Detect which cell encompasses the target text, then output its [X, Y] center coordinate. 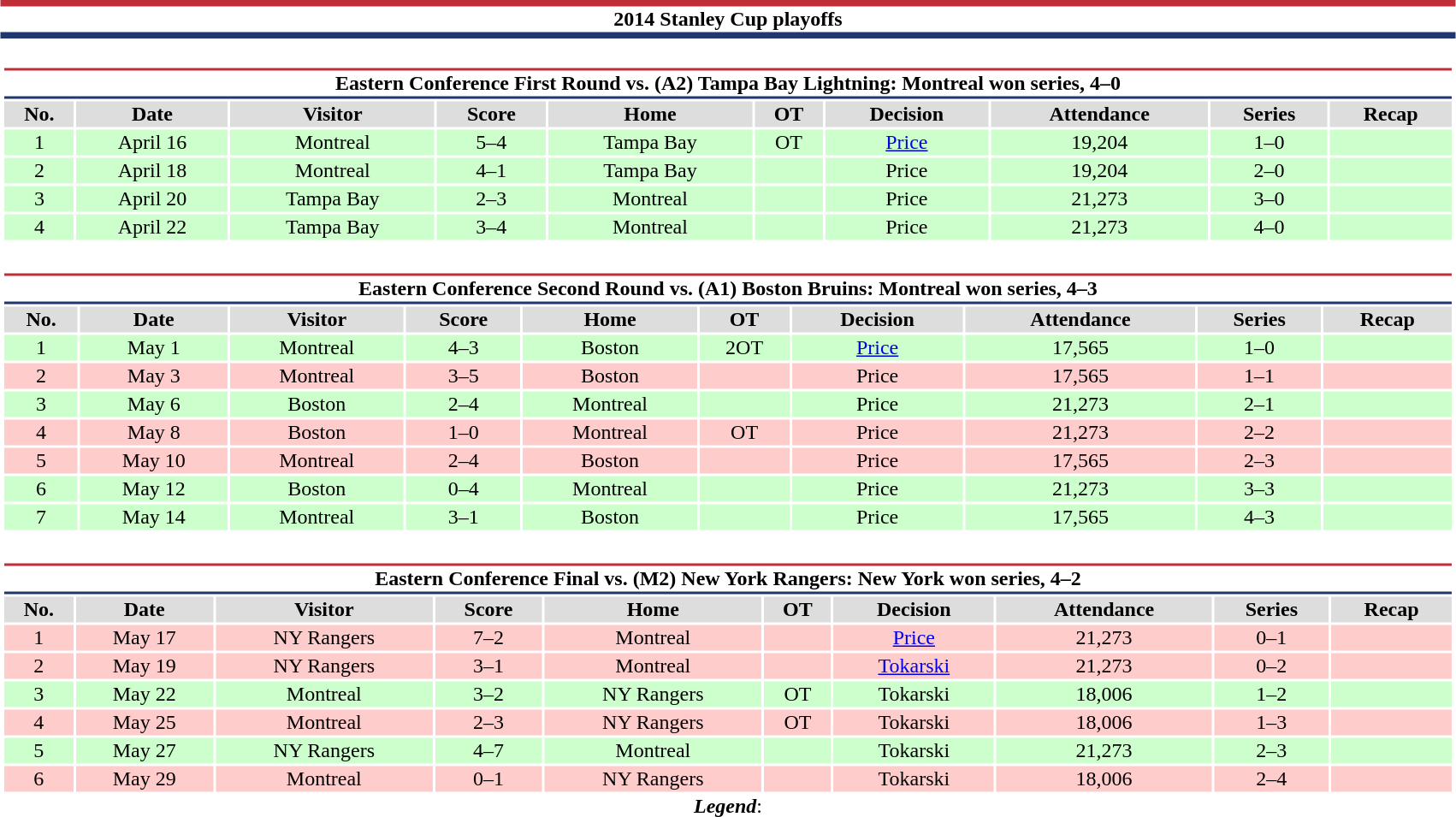
4–1 [491, 170]
May 1 [154, 348]
May 22 [144, 694]
1–1 [1259, 376]
1–2 [1271, 694]
May 8 [154, 432]
May 29 [144, 779]
3–4 [491, 227]
2OT [744, 348]
3–2 [489, 694]
2–2 [1259, 432]
Eastern Conference Second Round vs. (A1) Boston Bruins: Montreal won series, 4–3 [727, 289]
May 12 [154, 488]
7–2 [489, 637]
Eastern Conference Final vs. (M2) New York Rangers: New York won series, 4–2 [727, 578]
0–2 [1271, 666]
May 10 [154, 461]
May 17 [144, 637]
7 [41, 518]
May 19 [144, 666]
April 22 [152, 227]
2–0 [1270, 170]
April 20 [152, 199]
4–7 [489, 750]
3–0 [1270, 199]
2014 Stanley Cup playoffs [728, 19]
2–1 [1259, 405]
May 27 [144, 750]
May 14 [154, 518]
5–4 [491, 143]
May 3 [154, 376]
4–0 [1270, 227]
May 6 [154, 405]
Eastern Conference First Round vs. (A2) Tampa Bay Lightning: Montreal won series, 4–0 [727, 84]
April 16 [152, 143]
0–4 [464, 488]
3–5 [464, 376]
3–3 [1259, 488]
May 25 [144, 723]
April 18 [152, 170]
1–3 [1271, 723]
